Provide the [x, y] coordinate of the cell's center where the given text is located.  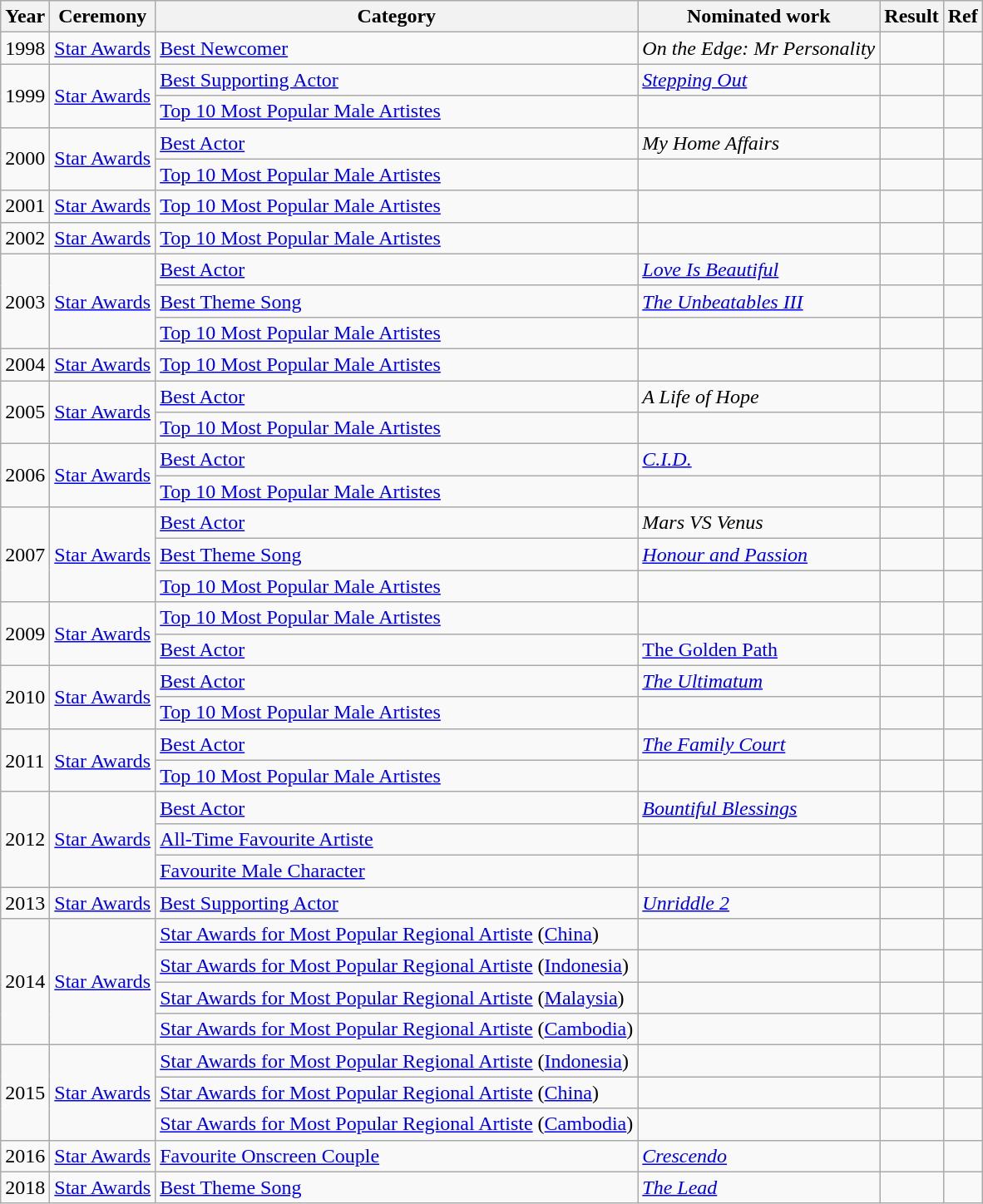
The Unbeatables III [758, 301]
Unriddle 2 [758, 902]
The Lead [758, 1187]
Favourite Male Character [397, 871]
1999 [25, 96]
2001 [25, 206]
C.I.D. [758, 460]
2015 [25, 1093]
My Home Affairs [758, 143]
2018 [25, 1187]
On the Edge: Mr Personality [758, 48]
Year [25, 17]
The Golden Path [758, 649]
Result [911, 17]
Love Is Beautiful [758, 269]
Mars VS Venus [758, 523]
2006 [25, 476]
Favourite Onscreen Couple [397, 1156]
The Family Court [758, 744]
Category [397, 17]
The Ultimatum [758, 681]
Ref [963, 17]
2012 [25, 839]
Best Newcomer [397, 48]
1998 [25, 48]
2000 [25, 159]
2004 [25, 364]
All-Time Favourite Artiste [397, 839]
2010 [25, 697]
Ceremony [103, 17]
2011 [25, 760]
Crescendo [758, 1156]
Bountiful Blessings [758, 807]
Stepping Out [758, 80]
2009 [25, 634]
Honour and Passion [758, 555]
Nominated work [758, 17]
2013 [25, 902]
2014 [25, 982]
2007 [25, 555]
2002 [25, 238]
2016 [25, 1156]
2003 [25, 301]
2005 [25, 412]
A Life of Hope [758, 397]
Star Awards for Most Popular Regional Artiste (Malaysia) [397, 998]
